Pinpoint the cell where the given text exists, returning its (X, Y) midpoint coordinate. 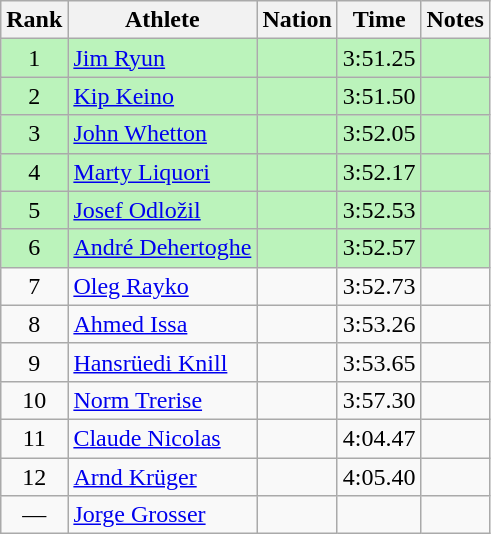
Josef Odložil (162, 210)
3:52.05 (379, 134)
— (34, 515)
Arnd Krüger (162, 477)
4 (34, 172)
Notes (455, 20)
3:52.17 (379, 172)
Ahmed Issa (162, 324)
André Dehertoghe (162, 248)
3:51.25 (379, 58)
Time (379, 20)
2 (34, 96)
3:52.53 (379, 210)
Hansrüedi Knill (162, 362)
4:04.47 (379, 438)
7 (34, 286)
3:53.65 (379, 362)
Athlete (162, 20)
12 (34, 477)
3:51.50 (379, 96)
3:57.30 (379, 400)
Kip Keino (162, 96)
Jorge Grosser (162, 515)
3:53.26 (379, 324)
Jim Ryun (162, 58)
Claude Nicolas (162, 438)
3:52.73 (379, 286)
5 (34, 210)
3:52.57 (379, 248)
John Whetton (162, 134)
9 (34, 362)
1 (34, 58)
Norm Trerise (162, 400)
Nation (297, 20)
4:05.40 (379, 477)
Marty Liquori (162, 172)
11 (34, 438)
8 (34, 324)
3 (34, 134)
Rank (34, 20)
6 (34, 248)
10 (34, 400)
Oleg Rayko (162, 286)
